Pinpoint the cell where the given text exists, returning its [x, y] midpoint coordinate. 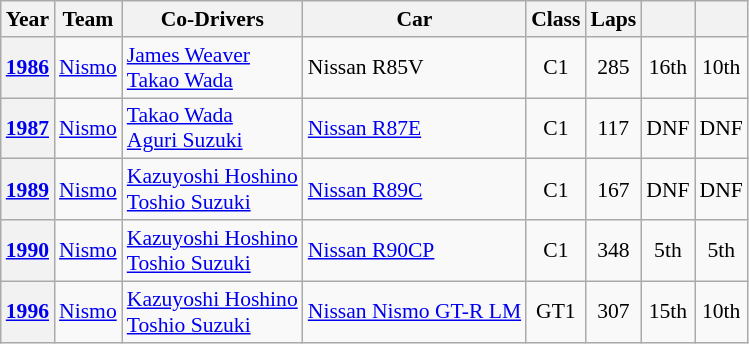
1987 [28, 128]
James Weaver Takao Wada [212, 68]
Class [556, 19]
Year [28, 19]
285 [613, 68]
Nissan Nismo GT-R LM [414, 312]
1996 [28, 312]
Laps [613, 19]
307 [613, 312]
Car [414, 19]
GT1 [556, 312]
1990 [28, 250]
117 [613, 128]
348 [613, 250]
Takao Wada Aguri Suzuki [212, 128]
Nissan R85V [414, 68]
Nissan R90CP [414, 250]
1989 [28, 190]
167 [613, 190]
1986 [28, 68]
Nissan R89C [414, 190]
16th [668, 68]
15th [668, 312]
Team [88, 19]
Nissan R87E [414, 128]
Co-Drivers [212, 19]
